For the text-containing cell, return its midpoint in [x, y] coordinate format. 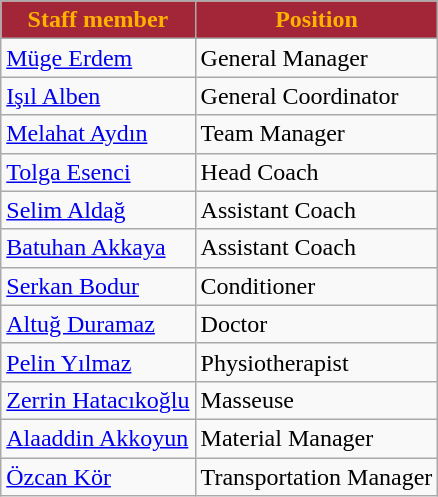
Material Manager [316, 438]
Işıl Alben [98, 96]
Conditioner [316, 286]
Transportation Manager [316, 477]
Masseuse [316, 400]
Doctor [316, 324]
Melahat Aydın [98, 134]
Selim Aldağ [98, 210]
General Manager [316, 58]
Serkan Bodur [98, 286]
Zerrin Hatacıkoğlu [98, 400]
Müge Erdem [98, 58]
Position [316, 20]
Özcan Kör [98, 477]
Team Manager [316, 134]
Altuğ Duramaz [98, 324]
General Coordinator [316, 96]
Tolga Esenci [98, 172]
Batuhan Akkaya [98, 248]
Pelin Yılmaz [98, 362]
Alaaddin Akkoyun [98, 438]
Physiotherapist [316, 362]
Head Coach [316, 172]
Staff member [98, 20]
